For the text-containing cell, return its midpoint in [X, Y] coordinate format. 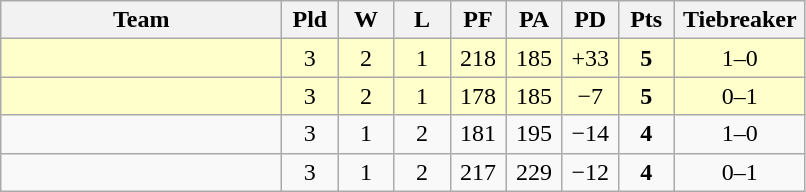
−7 [590, 96]
PA [534, 20]
217 [478, 172]
L [422, 20]
181 [478, 134]
W [366, 20]
195 [534, 134]
229 [534, 172]
−14 [590, 134]
218 [478, 58]
Tiebreaker [740, 20]
178 [478, 96]
PD [590, 20]
Pts [646, 20]
−12 [590, 172]
PF [478, 20]
Pld [310, 20]
Team [142, 20]
+33 [590, 58]
